Capture the cell that displays the provided text and extract its (x, y) central coordinate. 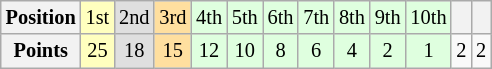
9th (388, 17)
2nd (134, 17)
6th (281, 17)
10 (245, 51)
4 (352, 51)
3rd (172, 17)
7th (316, 17)
1 (429, 51)
1st (98, 17)
15 (172, 51)
12 (209, 51)
10th (429, 17)
5th (245, 17)
8th (352, 17)
Points (41, 51)
18 (134, 51)
Position (41, 17)
25 (98, 51)
4th (209, 17)
6 (316, 51)
8 (281, 51)
